Return [x, y] of the center of cell containing provided text 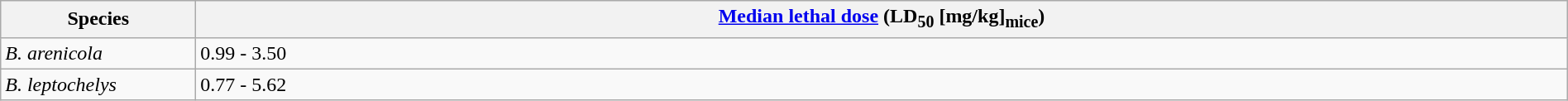
B. arenicola [98, 53]
0.99 - 3.50 [882, 53]
0.77 - 5.62 [882, 84]
B. leptochelys [98, 84]
Median lethal dose (LD50 [mg/kg]mice) [882, 19]
Species [98, 19]
